Detect which cell encompasses the target text, then output its [X, Y] center coordinate. 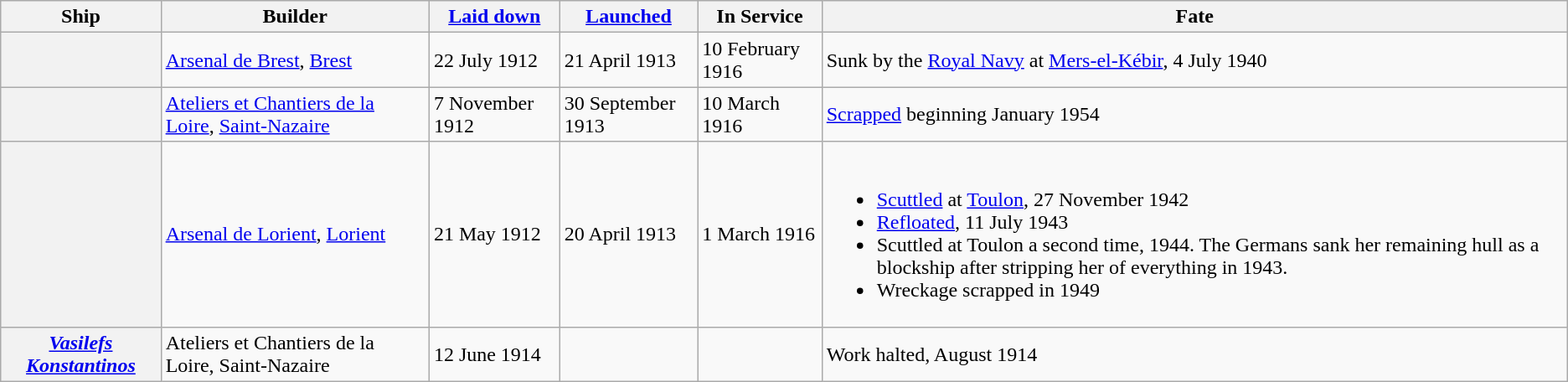
21 May 1912 [494, 235]
Work halted, August 1914 [1194, 354]
Ship [80, 17]
Launched [628, 17]
30 September 1913 [628, 114]
Arsenal de Lorient, Lorient [295, 235]
Scrapped beginning January 1954 [1194, 114]
20 April 1913 [628, 235]
10 March 1916 [760, 114]
Laid down [494, 17]
Fate [1194, 17]
Arsenal de Brest, Brest [295, 60]
10 February 1916 [760, 60]
In Service [760, 17]
22 July 1912 [494, 60]
12 June 1914 [494, 354]
Sunk by the Royal Navy at Mers-el-Kébir, 4 July 1940 [1194, 60]
7 November 1912 [494, 114]
Vasilefs Konstantinos [80, 354]
21 April 1913 [628, 60]
1 March 1916 [760, 235]
Builder [295, 17]
